Return [x, y] of the center of cell containing provided text 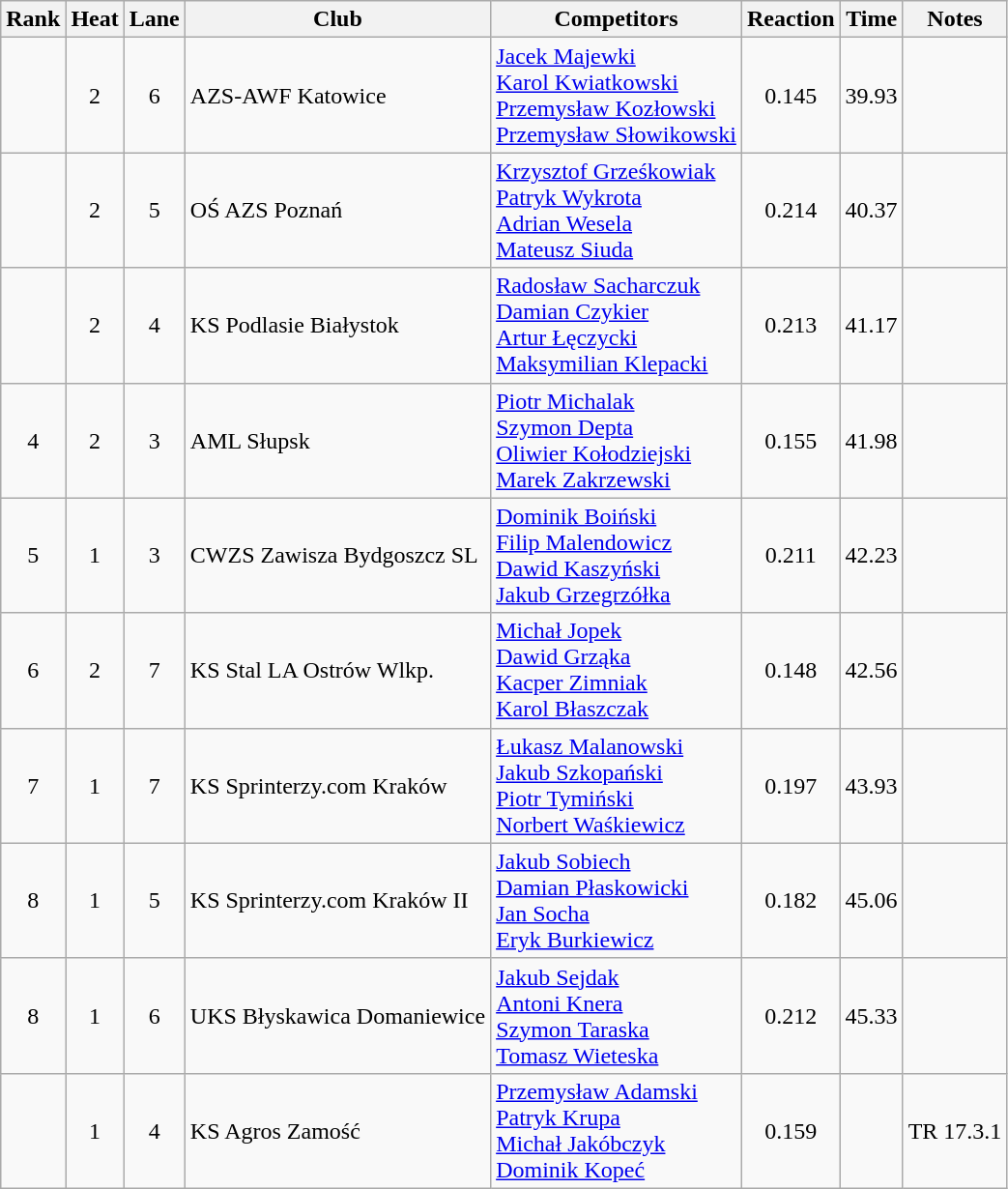
KS Agros Zamość [337, 1131]
41.17 [872, 325]
Rank [33, 19]
42.23 [872, 555]
Dominik BoińskiFilip MalendowiczDawid KaszyńskiJakub Grzegrzółka [617, 555]
0.182 [791, 901]
41.98 [872, 441]
0.159 [791, 1131]
Jacek MajewkiKarol KwiatkowskiPrzemysław KozłowskiPrzemysław Słowikowski [617, 95]
KS Sprinterzy.com Kraków [337, 785]
Competitors [617, 19]
0.211 [791, 555]
0.155 [791, 441]
Lane [155, 19]
Michał JopekDawid GrząkaKacper ZimniakKarol Błaszczak [617, 671]
Radosław SacharczukDamian CzykierArtur ŁęczyckiMaksymilian Klepacki [617, 325]
KS Podlasie Białystok [337, 325]
CWZS Zawisza Bydgoszcz SL [337, 555]
KS Sprinterzy.com Kraków II [337, 901]
TR 17.3.1 [955, 1131]
OŚ AZS Poznań [337, 211]
0.145 [791, 95]
KS Stal LA Ostrów Wlkp. [337, 671]
Piotr MichalakSzymon DeptaOliwier KołodziejskiMarek Zakrzewski [617, 441]
Jakub SejdakAntoni KneraSzymon TaraskaTomasz Wieteska [617, 1015]
Heat [95, 19]
42.56 [872, 671]
Krzysztof GrześkowiakPatryk WykrotaAdrian WeselaMateusz Siuda [617, 211]
Reaction [791, 19]
0.213 [791, 325]
AML Słupsk [337, 441]
Łukasz MalanowskiJakub SzkopańskiPiotr TymińskiNorbert Waśkiewicz [617, 785]
39.93 [872, 95]
Club [337, 19]
45.06 [872, 901]
0.197 [791, 785]
0.214 [791, 211]
0.212 [791, 1015]
Przemysław AdamskiPatryk KrupaMichał JakóbczykDominik Kopeć [617, 1131]
Notes [955, 19]
UKS Błyskawica Domaniewice [337, 1015]
43.93 [872, 785]
Time [872, 19]
Jakub SobiechDamian PłaskowickiJan SochaEryk Burkiewicz [617, 901]
0.148 [791, 671]
AZS-AWF Katowice [337, 95]
45.33 [872, 1015]
40.37 [872, 211]
